Determine the [x, y] coordinate at the center of the cell enclosing the given text.  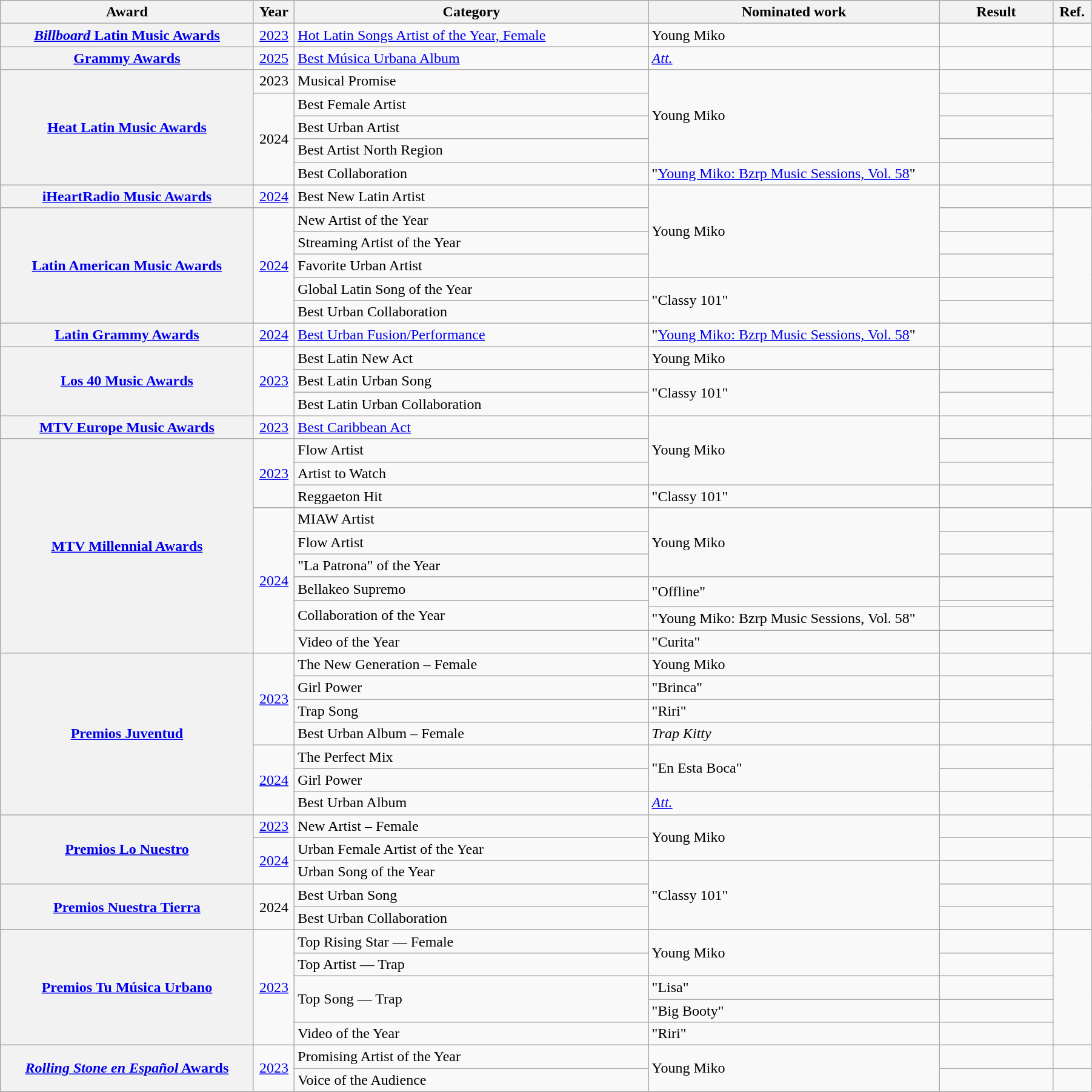
MTV Europe Music Awards [127, 427]
Urban Song of the Year [471, 872]
Year [274, 12]
Nominated work [794, 12]
Top Artist — Trap [471, 964]
Best Urban Artist [471, 127]
"Big Booty" [794, 1010]
Latin Grammy Awards [127, 335]
Hot Latin Songs Artist of the Year, Female [471, 35]
Premios Juventud [127, 734]
"Lisa" [794, 987]
Global Latin Song of the Year [471, 289]
Latin American Music Awards [127, 265]
The New Generation – Female [471, 665]
"Brinca" [794, 688]
Musical Promise [471, 81]
2025 [274, 58]
Trap Kitty [794, 734]
Category [471, 12]
New Artist – Female [471, 826]
Best Urban Fusion/Performance [471, 335]
MTV Millennial Awards [127, 546]
Favorite Urban Artist [471, 265]
Trap Song [471, 711]
Top Song — Trap [471, 999]
"Curita" [794, 642]
Best Latin Urban Collaboration [471, 404]
Urban Female Artist of the Year [471, 849]
"Offline" [794, 591]
Best Latin New Act [471, 358]
Artist to Watch [471, 473]
Voice of the Audience [471, 1080]
Collaboration of the Year [471, 614]
Best Female Artist [471, 104]
iHeartRadio Music Awards [127, 196]
Ref. [1073, 12]
Reggaeton Hit [471, 496]
"En Esta Boca" [794, 768]
Best Artist North Region [471, 150]
Premios Nuestra Tierra [127, 907]
Best New Latin Artist [471, 196]
Los 40 Music Awards [127, 381]
Best Collaboration [471, 173]
Best Música Urbana Album [471, 58]
Heat Latin Music Awards [127, 127]
MIAW Artist [471, 519]
The Perfect Mix [471, 757]
Premios Tu Música Urbano [127, 987]
New Artist of the Year [471, 219]
Grammy Awards [127, 58]
Premios Lo Nuestro [127, 849]
Bellakeo Supremo [471, 588]
Top Rising Star — Female [471, 941]
Streaming Artist of the Year [471, 242]
"La Patrona" of the Year [471, 565]
Promising Artist of the Year [471, 1057]
Best Urban Song [471, 895]
Best Caribbean Act [471, 427]
Best Latin Urban Song [471, 381]
Billboard Latin Music Awards [127, 35]
Best Urban Album – Female [471, 734]
Rolling Stone en Español Awards [127, 1068]
Best Urban Album [471, 803]
Award [127, 12]
Result [996, 12]
